Provide the (x, y) coordinate of the cell's center where the given text is located.  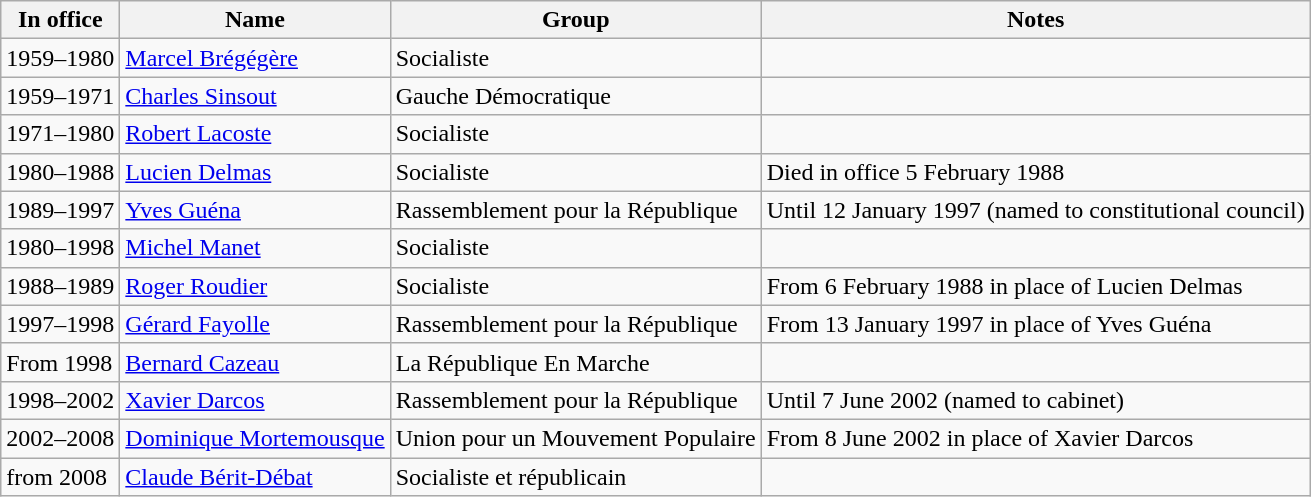
1989–1997 (60, 210)
1980–1988 (60, 172)
Gérard Fayolle (255, 324)
Until 7 June 2002 (named to cabinet) (1036, 400)
1959–1980 (60, 58)
Until 12 January 1997 (named to constitutional council) (1036, 210)
1988–1989 (60, 286)
1959–1971 (60, 96)
2002–2008 (60, 438)
Name (255, 20)
Dominique Mortemousque (255, 438)
Died in office 5 February 1988 (1036, 172)
1997–1998 (60, 324)
1971–1980 (60, 134)
From 1998 (60, 362)
Michel Manet (255, 248)
1980–1998 (60, 248)
From 13 January 1997 in place of Yves Guéna (1036, 324)
Lucien Delmas (255, 172)
from 2008 (60, 477)
Bernard Cazeau (255, 362)
Marcel Brégégère (255, 58)
1998–2002 (60, 400)
La République En Marche (576, 362)
Socialiste et républicain (576, 477)
In office (60, 20)
Claude Bérit-Débat (255, 477)
Xavier Darcos (255, 400)
Gauche Démocratique (576, 96)
Union pour un Mouvement Populaire (576, 438)
Robert Lacoste (255, 134)
Group (576, 20)
Notes (1036, 20)
From 6 February 1988 in place of Lucien Delmas (1036, 286)
From 8 June 2002 in place of Xavier Darcos (1036, 438)
Yves Guéna (255, 210)
Roger Roudier (255, 286)
Charles Sinsout (255, 96)
